Return the (x, y) coordinate for the center point of the cell that contains the specified text.  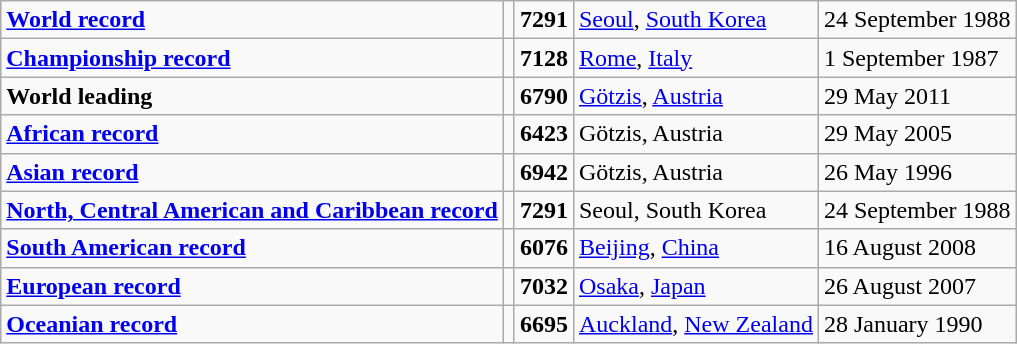
6695 (544, 324)
6423 (544, 134)
European record (252, 286)
7128 (544, 58)
South American record (252, 248)
Osaka, Japan (696, 286)
North, Central American and Caribbean record (252, 210)
6076 (544, 248)
28 January 1990 (917, 324)
1 September 1987 (917, 58)
26 August 2007 (917, 286)
Beijing, China (696, 248)
World record (252, 20)
16 August 2008 (917, 248)
26 May 1996 (917, 172)
World leading (252, 96)
6790 (544, 96)
Championship record (252, 58)
Auckland, New Zealand (696, 324)
29 May 2011 (917, 96)
7032 (544, 286)
6942 (544, 172)
Oceanian record (252, 324)
Asian record (252, 172)
African record (252, 134)
Rome, Italy (696, 58)
29 May 2005 (917, 134)
